Return the [X, Y] coordinate for the center point of the cell that contains the specified text.  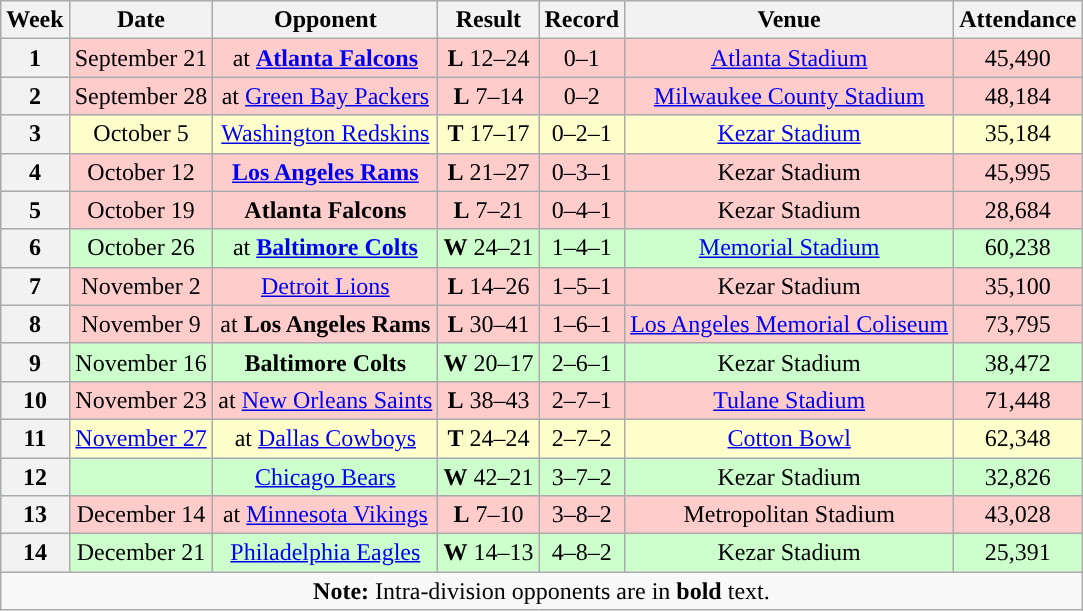
28,684 [1018, 210]
November 27 [141, 438]
5 [35, 210]
0–1 [582, 58]
1–6–1 [582, 324]
0–2 [582, 96]
Record [582, 20]
Week [35, 20]
Los Angeles Memorial Coliseum [790, 324]
14 [35, 553]
Milwaukee County Stadium [790, 96]
3–8–2 [582, 515]
35,184 [1018, 134]
November 2 [141, 286]
W 42–21 [488, 477]
45,490 [1018, 58]
Baltimore Colts [326, 362]
Detroit Lions [326, 286]
Atlanta Stadium [790, 58]
December 21 [141, 553]
Date [141, 20]
Opponent [326, 20]
2–7–1 [582, 400]
November 16 [141, 362]
4 [35, 172]
Atlanta Falcons [326, 210]
October 5 [141, 134]
Memorial Stadium [790, 248]
T 17–17 [488, 134]
73,795 [1018, 324]
2–6–1 [582, 362]
1–5–1 [582, 286]
W 24–21 [488, 248]
Chicago Bears [326, 477]
60,238 [1018, 248]
8 [35, 324]
L 38–43 [488, 400]
at Dallas Cowboys [326, 438]
6 [35, 248]
at Baltimore Colts [326, 248]
Cotton Bowl [790, 438]
Washington Redskins [326, 134]
T 24–24 [488, 438]
43,028 [1018, 515]
L 7–14 [488, 96]
Venue [790, 20]
0–2–1 [582, 134]
2–7–2 [582, 438]
11 [35, 438]
L 14–26 [488, 286]
Tulane Stadium [790, 400]
3–7–2 [582, 477]
9 [35, 362]
October 26 [141, 248]
L 7–21 [488, 210]
October 12 [141, 172]
L 30–41 [488, 324]
62,348 [1018, 438]
October 19 [141, 210]
7 [35, 286]
at Atlanta Falcons [326, 58]
W 20–17 [488, 362]
Metropolitan Stadium [790, 515]
at New Orleans Saints [326, 400]
4–8–2 [582, 553]
W 14–13 [488, 553]
September 21 [141, 58]
48,184 [1018, 96]
38,472 [1018, 362]
December 14 [141, 515]
November 9 [141, 324]
at Los Angeles Rams [326, 324]
L 21–27 [488, 172]
12 [35, 477]
71,448 [1018, 400]
0–4–1 [582, 210]
0–3–1 [582, 172]
L 7–10 [488, 515]
35,100 [1018, 286]
1 [35, 58]
at Minnesota Vikings [326, 515]
32,826 [1018, 477]
Los Angeles Rams [326, 172]
13 [35, 515]
Result [488, 20]
September 28 [141, 96]
Attendance [1018, 20]
25,391 [1018, 553]
45,995 [1018, 172]
Note: Intra-division opponents are in bold text. [542, 591]
3 [35, 134]
1–4–1 [582, 248]
10 [35, 400]
2 [35, 96]
L 12–24 [488, 58]
Philadelphia Eagles [326, 553]
at Green Bay Packers [326, 96]
November 23 [141, 400]
